Output the (x, y) coordinate of the center of the cell containing the given text.  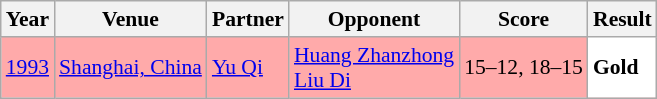
Opponent (374, 19)
Year (28, 19)
Shanghai, China (130, 68)
Gold (622, 68)
15–12, 18–15 (524, 68)
1993 (28, 68)
Huang Zhanzhong Liu Di (374, 68)
Score (524, 19)
Result (622, 19)
Venue (130, 19)
Partner (248, 19)
Yu Qi (248, 68)
